Detect which cell encompasses the target text, then output its [X, Y] center coordinate. 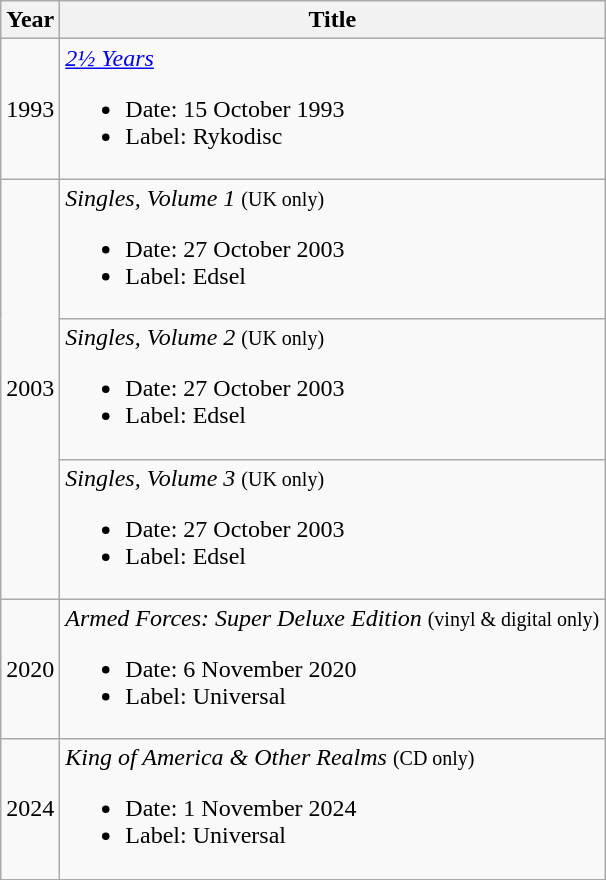
1993 [30, 109]
2½ YearsDate: 15 October 1993Label: Rykodisc [332, 109]
Year [30, 20]
Armed Forces: Super Deluxe Edition (vinyl & digital only)Date: 6 November 2020Label: Universal [332, 669]
2020 [30, 669]
Singles, Volume 2 (UK only)Date: 27 October 2003Label: Edsel [332, 389]
King of America & Other Realms (CD only)Date: 1 November 2024Label: Universal [332, 809]
Singles, Volume 1 (UK only)Date: 27 October 2003Label: Edsel [332, 249]
Title [332, 20]
2003 [30, 389]
Singles, Volume 3 (UK only)Date: 27 October 2003Label: Edsel [332, 529]
2024 [30, 809]
